Return the [x, y] coordinate for the center point of the cell that contains the specified text.  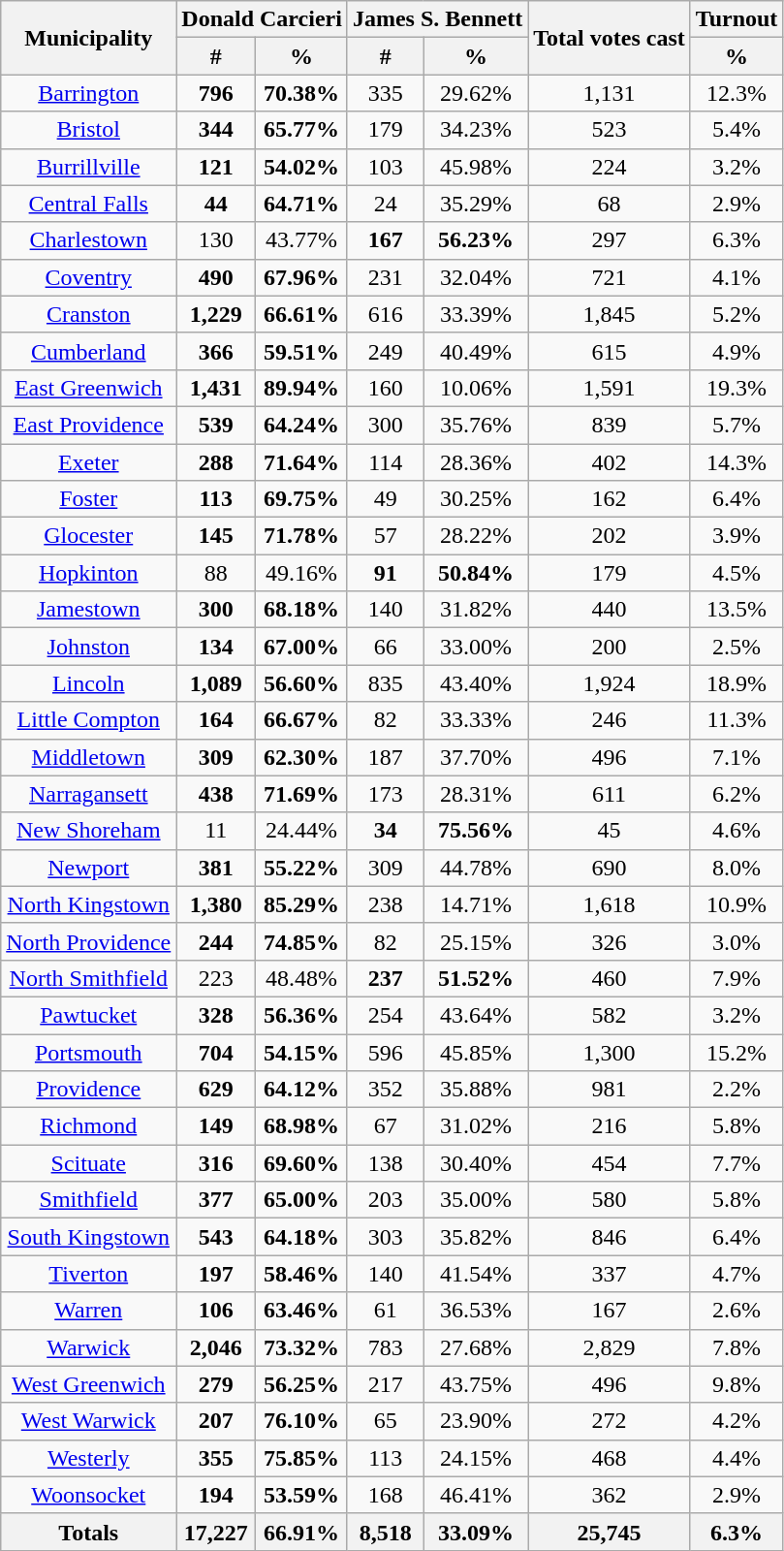
49 [386, 499]
56.60% [302, 683]
7.1% [737, 757]
366 [216, 351]
5.4% [737, 130]
40.49% [476, 351]
25.15% [476, 941]
East Providence [89, 425]
88 [216, 573]
Turnout [737, 19]
49.16% [302, 573]
23.90% [476, 1421]
303 [386, 1237]
490 [216, 277]
35.00% [476, 1200]
Portsmouth [89, 1052]
Central Falls [89, 204]
68.18% [302, 610]
54.02% [302, 167]
67.00% [302, 647]
18.9% [737, 683]
3.9% [737, 536]
33.09% [476, 1532]
55.22% [302, 868]
11.3% [737, 720]
Newport [89, 868]
103 [386, 167]
4.9% [737, 351]
272 [610, 1421]
33.39% [476, 314]
56.23% [476, 240]
64.12% [302, 1090]
24.44% [302, 831]
66.67% [302, 720]
543 [216, 1237]
Charlestown [89, 240]
1,380 [216, 904]
4.1% [737, 277]
28.36% [476, 462]
56.25% [302, 1384]
24 [386, 204]
5.7% [737, 425]
Coventry [89, 277]
91 [386, 573]
846 [610, 1237]
75.85% [302, 1458]
246 [610, 720]
64.18% [302, 1237]
2.6% [737, 1311]
Tiverton [89, 1274]
1,924 [610, 683]
4.5% [737, 573]
31.82% [476, 610]
31.02% [476, 1126]
50.84% [476, 573]
Richmond [89, 1126]
Woonsocket [89, 1495]
288 [216, 462]
130 [216, 240]
149 [216, 1126]
51.52% [476, 978]
187 [386, 757]
203 [386, 1200]
2,829 [610, 1347]
59.51% [302, 351]
43.40% [476, 683]
1,300 [610, 1052]
Foster [89, 499]
173 [386, 794]
121 [216, 167]
Municipality [89, 38]
West Warwick [89, 1421]
28.22% [476, 536]
582 [610, 1015]
62.30% [302, 757]
704 [216, 1052]
74.85% [302, 941]
690 [610, 868]
67.96% [302, 277]
580 [610, 1200]
65 [386, 1421]
Total votes cast [610, 38]
6.2% [737, 794]
523 [610, 130]
8,518 [386, 1532]
7.7% [737, 1163]
34 [386, 831]
3.0% [737, 941]
162 [610, 499]
69.75% [302, 499]
138 [386, 1163]
Pawtucket [89, 1015]
44.78% [476, 868]
231 [386, 277]
71.69% [302, 794]
217 [386, 1384]
57 [386, 536]
89.94% [302, 388]
1,131 [610, 93]
460 [610, 978]
454 [610, 1163]
65.00% [302, 1200]
Cranston [89, 314]
29.62% [476, 93]
106 [216, 1311]
South Kingstown [89, 1237]
Burrillville [89, 167]
14.71% [476, 904]
35.82% [476, 1237]
362 [610, 1495]
Exeter [89, 462]
30.40% [476, 1163]
64.71% [302, 204]
981 [610, 1090]
207 [216, 1421]
402 [610, 462]
596 [386, 1052]
197 [216, 1274]
44 [216, 204]
10.9% [737, 904]
326 [610, 941]
238 [386, 904]
45.85% [476, 1052]
Cumberland [89, 351]
254 [386, 1015]
335 [386, 93]
Lincoln [89, 683]
64.24% [302, 425]
440 [610, 610]
33.00% [476, 647]
8.0% [737, 868]
67 [386, 1126]
352 [386, 1090]
63.46% [302, 1311]
4.4% [737, 1458]
134 [216, 647]
297 [610, 240]
Westerly [89, 1458]
11 [216, 831]
Scituate [89, 1163]
73.32% [302, 1347]
Warren [89, 1311]
76.10% [302, 1421]
835 [386, 683]
1,089 [216, 683]
65.77% [302, 130]
Middletown [89, 757]
27.68% [476, 1347]
Jamestown [89, 610]
Johnston [89, 647]
7.8% [737, 1347]
Warwick [89, 1347]
14.3% [737, 462]
35.29% [476, 204]
223 [216, 978]
Glocester [89, 536]
438 [216, 794]
West Greenwich [89, 1384]
1,845 [610, 314]
New Shoreham [89, 831]
145 [216, 536]
Hopkinton [89, 573]
13.5% [737, 610]
Donald Carcieri [262, 19]
381 [216, 868]
Narragansett [89, 794]
56.36% [302, 1015]
41.54% [476, 1274]
45.98% [476, 167]
5.2% [737, 314]
43.75% [476, 1384]
279 [216, 1384]
43.77% [302, 240]
Barrington [89, 93]
1,618 [610, 904]
71.64% [302, 462]
616 [386, 314]
783 [386, 1347]
164 [216, 720]
30.25% [476, 499]
344 [216, 130]
202 [610, 536]
58.46% [302, 1274]
316 [216, 1163]
1,591 [610, 388]
70.38% [302, 93]
160 [386, 388]
4.6% [737, 831]
114 [386, 462]
North Kingstown [89, 904]
224 [610, 167]
721 [610, 277]
54.15% [302, 1052]
32.04% [476, 277]
249 [386, 351]
839 [610, 425]
468 [610, 1458]
43.64% [476, 1015]
85.29% [302, 904]
37.70% [476, 757]
East Greenwich [89, 388]
216 [610, 1126]
629 [216, 1090]
35.88% [476, 1090]
28.31% [476, 794]
337 [610, 1274]
615 [610, 351]
796 [216, 93]
66.61% [302, 314]
53.59% [302, 1495]
46.41% [476, 1495]
Smithfield [89, 1200]
North Smithfield [89, 978]
Providence [89, 1090]
17,227 [216, 1532]
244 [216, 941]
34.23% [476, 130]
539 [216, 425]
194 [216, 1495]
Totals [89, 1532]
66.91% [302, 1532]
1,431 [216, 388]
15.2% [737, 1052]
48.48% [302, 978]
1,229 [216, 314]
19.3% [737, 388]
Little Compton [89, 720]
12.3% [737, 93]
25,745 [610, 1532]
168 [386, 1495]
68.98% [302, 1126]
69.60% [302, 1163]
North Providence [89, 941]
33.33% [476, 720]
611 [610, 794]
James S. Bennett [437, 19]
328 [216, 1015]
68 [610, 204]
24.15% [476, 1458]
71.78% [302, 536]
45 [610, 831]
36.53% [476, 1311]
4.7% [737, 1274]
4.2% [737, 1421]
10.06% [476, 388]
35.76% [476, 425]
237 [386, 978]
2,046 [216, 1347]
9.8% [737, 1384]
61 [386, 1311]
7.9% [737, 978]
66 [386, 647]
2.2% [737, 1090]
2.5% [737, 647]
377 [216, 1200]
75.56% [476, 831]
200 [610, 647]
Bristol [89, 130]
355 [216, 1458]
